Output the [X, Y] coordinate of the center of the cell containing the given text.  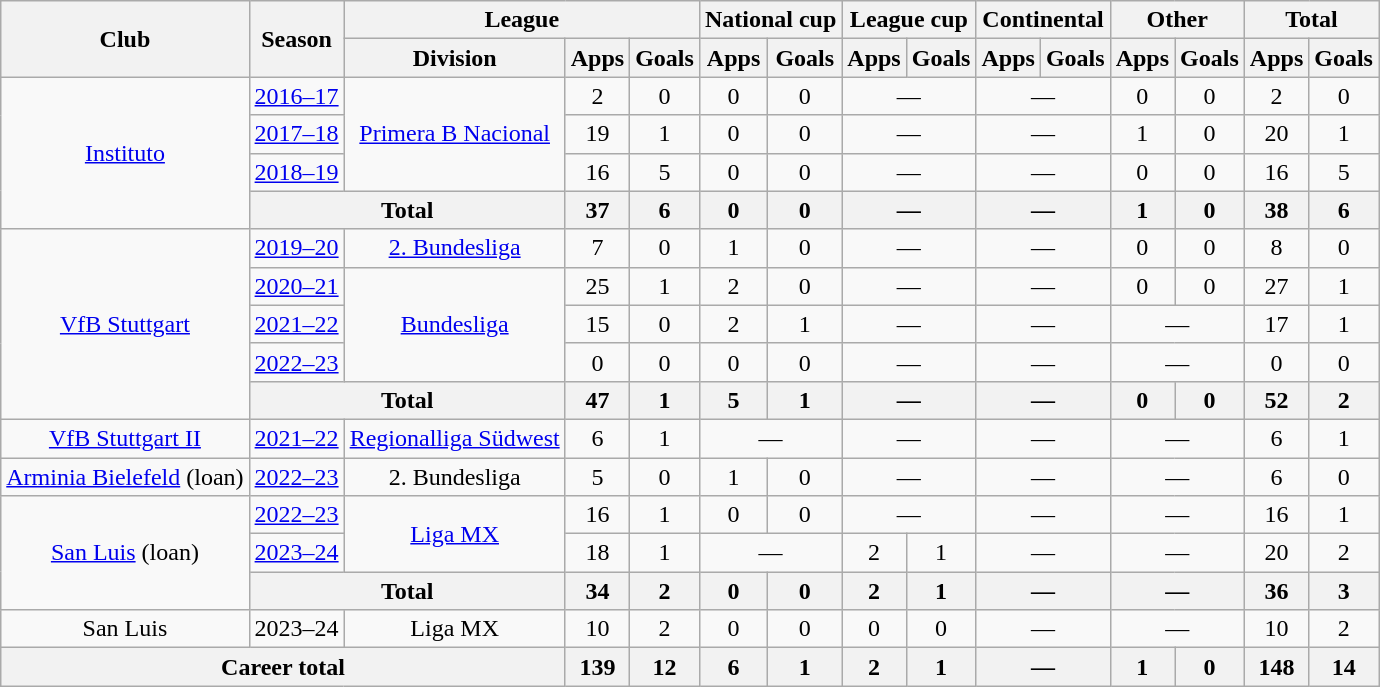
San Luis [125, 629]
7 [597, 248]
25 [597, 286]
18 [597, 553]
36 [1276, 591]
14 [1344, 667]
Other [1177, 20]
12 [665, 667]
3 [1344, 591]
Career total [283, 667]
League [522, 20]
2018–19 [296, 172]
15 [597, 324]
19 [597, 134]
VfB Stuttgart [125, 324]
Club [125, 39]
Division [454, 58]
37 [597, 210]
8 [1276, 248]
2017–18 [296, 134]
Arminia Bielefeld (loan) [125, 477]
27 [1276, 286]
Primera B Nacional [454, 134]
Continental [1043, 20]
2019–20 [296, 248]
League cup [909, 20]
VfB Stuttgart II [125, 438]
San Luis (loan) [125, 553]
Instituto [125, 153]
17 [1276, 324]
Regionalliga Südwest [454, 438]
Season [296, 39]
52 [1276, 400]
2020–21 [296, 286]
148 [1276, 667]
47 [597, 400]
Bundesliga [454, 324]
National cup [770, 20]
38 [1276, 210]
34 [597, 591]
2016–17 [296, 96]
139 [597, 667]
